Scan for the cell matching the given text and deliver its [x, y] coordinate at center. 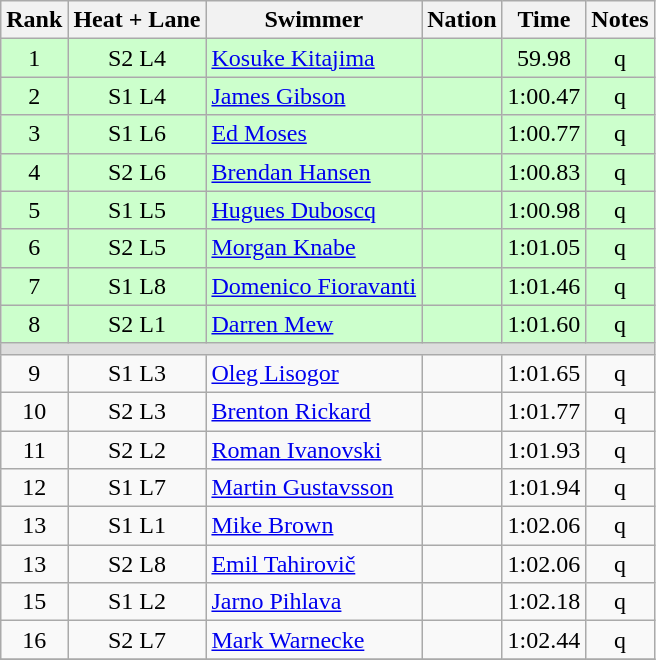
1:00.98 [544, 210]
16 [34, 640]
Emil Tahirovič [314, 564]
11 [34, 449]
S2 L1 [137, 324]
S2 L3 [137, 411]
Swimmer [314, 20]
59.98 [544, 58]
6 [34, 248]
3 [34, 134]
Mark Warnecke [314, 640]
1:02.18 [544, 602]
7 [34, 286]
Nation [462, 20]
Jarno Pihlava [314, 602]
1:00.83 [544, 172]
1:00.47 [544, 96]
1:01.60 [544, 324]
S1 L6 [137, 134]
Oleg Lisogor [314, 373]
S1 L5 [137, 210]
S2 L7 [137, 640]
Brendan Hansen [314, 172]
S2 L5 [137, 248]
1:01.94 [544, 488]
10 [34, 411]
S2 L2 [137, 449]
Roman Ivanovski [314, 449]
Martin Gustavsson [314, 488]
Brenton Rickard [314, 411]
1:01.65 [544, 373]
James Gibson [314, 96]
Hugues Duboscq [314, 210]
S1 L3 [137, 373]
S1 L1 [137, 526]
5 [34, 210]
1:01.93 [544, 449]
1:01.46 [544, 286]
S1 L4 [137, 96]
15 [34, 602]
4 [34, 172]
2 [34, 96]
9 [34, 373]
1:01.77 [544, 411]
Notes [620, 20]
1:02.44 [544, 640]
Mike Brown [314, 526]
1:01.05 [544, 248]
Rank [34, 20]
Domenico Fioravanti [314, 286]
Kosuke Kitajima [314, 58]
S2 L6 [137, 172]
S1 L7 [137, 488]
S2 L8 [137, 564]
Heat + Lane [137, 20]
Darren Mew [314, 324]
1 [34, 58]
8 [34, 324]
Time [544, 20]
S1 L2 [137, 602]
S2 L4 [137, 58]
S1 L8 [137, 286]
Ed Moses [314, 134]
12 [34, 488]
Morgan Knabe [314, 248]
1:00.77 [544, 134]
